Detect which cell encompasses the target text, then output its (X, Y) center coordinate. 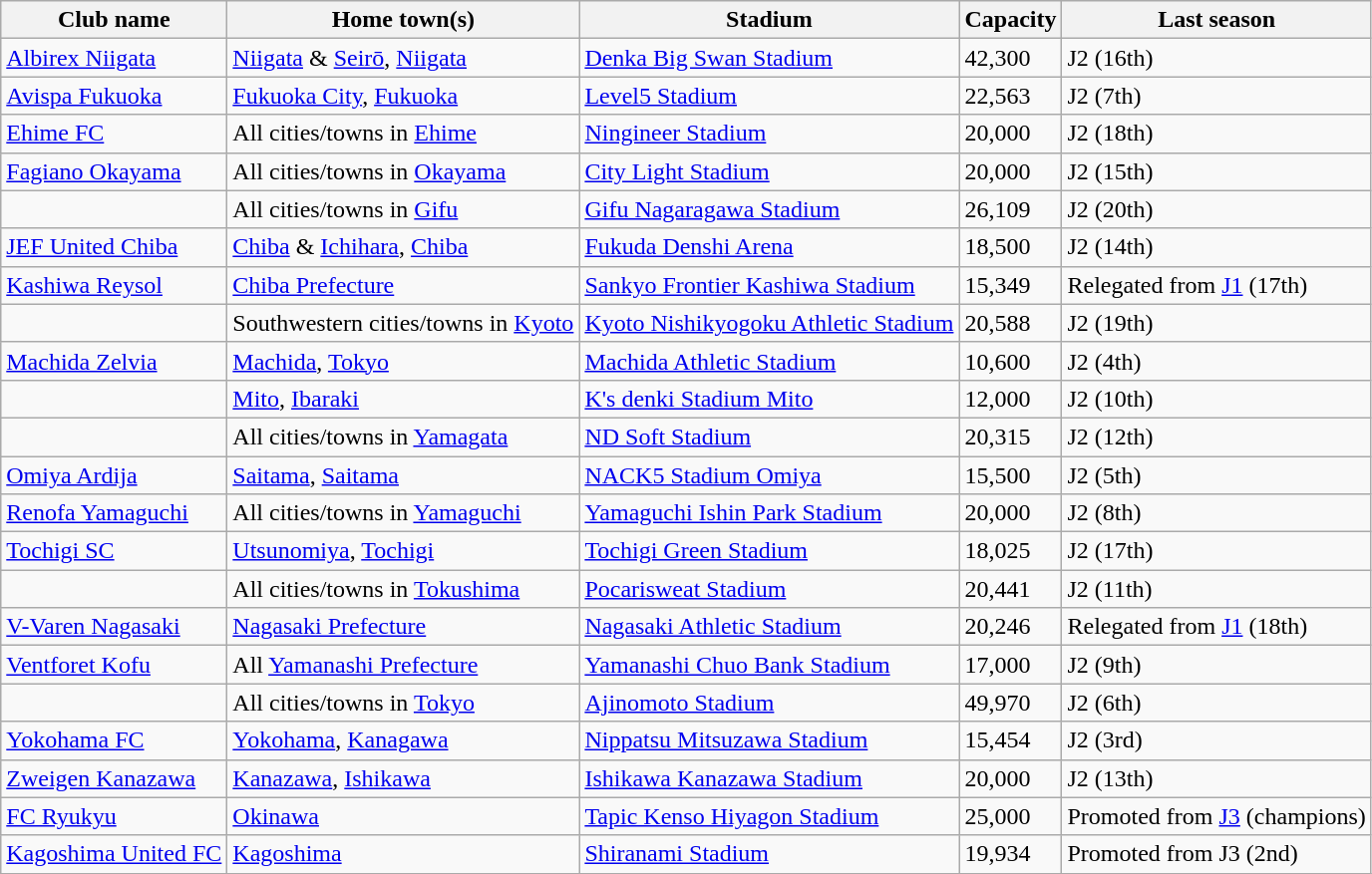
20,246 (1011, 627)
Stadium (770, 20)
J2 (6th) (1216, 703)
Level5 Stadium (770, 96)
J2 (14th) (1216, 247)
19,934 (1011, 854)
All cities/towns in Tokushima (403, 589)
ND Soft Stadium (770, 437)
Last season (1216, 20)
Southwestern cities/towns in Kyoto (403, 323)
17,000 (1011, 665)
Albirex Niigata (114, 58)
Niigata & Seirō, Niigata (403, 58)
Kyoto Nishikyogoku Athletic Stadium (770, 323)
Utsunomiya, Tochigi (403, 551)
Machida Athletic Stadium (770, 361)
V-Varen Nagasaki (114, 627)
J2 (20th) (1216, 209)
Club name (114, 20)
City Light Stadium (770, 171)
Kanazawa, Ishikawa (403, 778)
49,970 (1011, 703)
Kagoshima (403, 854)
Tapic Kenso Hiyagon Stadium (770, 816)
Ventforet Kofu (114, 665)
Ishikawa Kanazawa Stadium (770, 778)
JEF United Chiba (114, 247)
J2 (11th) (1216, 589)
Promoted from J3 (2nd) (1216, 854)
Capacity (1011, 20)
Ningineer Stadium (770, 134)
Zweigen Kanazawa (114, 778)
18,025 (1011, 551)
42,300 (1011, 58)
J2 (12th) (1216, 437)
Mito, Ibaraki (403, 399)
Ajinomoto Stadium (770, 703)
Renofa Yamaguchi (114, 513)
Relegated from J1 (18th) (1216, 627)
J2 (10th) (1216, 399)
All Yamanashi Prefecture (403, 665)
NACK5 Stadium Omiya (770, 475)
J2 (4th) (1216, 361)
J2 (9th) (1216, 665)
22,563 (1011, 96)
J2 (5th) (1216, 475)
Relegated from J1 (17th) (1216, 285)
Kagoshima United FC (114, 854)
All cities/towns in Tokyo (403, 703)
J2 (18th) (1216, 134)
15,454 (1011, 740)
Fagiano Okayama (114, 171)
Home town(s) (403, 20)
15,349 (1011, 285)
Machida, Tokyo (403, 361)
Gifu Nagaragawa Stadium (770, 209)
Avispa Fukuoka (114, 96)
J2 (3rd) (1216, 740)
Pocarisweat Stadium (770, 589)
10,600 (1011, 361)
Sankyo Frontier Kashiwa Stadium (770, 285)
Tochigi SC (114, 551)
J2 (19th) (1216, 323)
Fukuda Denshi Arena (770, 247)
25,000 (1011, 816)
All cities/towns in Okayama (403, 171)
All cities/towns in Gifu (403, 209)
Yokohama, Kanagawa (403, 740)
Yamanashi Chuo Bank Stadium (770, 665)
K's denki Stadium Mito (770, 399)
J2 (16th) (1216, 58)
J2 (7th) (1216, 96)
Ehime FC (114, 134)
26,109 (1011, 209)
Fukuoka City, Fukuoka (403, 96)
J2 (17th) (1216, 551)
All cities/towns in Ehime (403, 134)
J2 (15th) (1216, 171)
18,500 (1011, 247)
Chiba & Ichihara, Chiba (403, 247)
J2 (8th) (1216, 513)
Denka Big Swan Stadium (770, 58)
Tochigi Green Stadium (770, 551)
20,441 (1011, 589)
All cities/towns in Yamaguchi (403, 513)
Shiranami Stadium (770, 854)
Omiya Ardija (114, 475)
Nagasaki Athletic Stadium (770, 627)
Nippatsu Mitsuzawa Stadium (770, 740)
Saitama, Saitama (403, 475)
Yokohama FC (114, 740)
Yamaguchi Ishin Park Stadium (770, 513)
15,500 (1011, 475)
J2 (13th) (1216, 778)
Okinawa (403, 816)
Chiba Prefecture (403, 285)
Machida Zelvia (114, 361)
Promoted from J3 (champions) (1216, 816)
Nagasaki Prefecture (403, 627)
20,588 (1011, 323)
FC Ryukyu (114, 816)
All cities/towns in Yamagata (403, 437)
Kashiwa Reysol (114, 285)
12,000 (1011, 399)
20,315 (1011, 437)
